Output the [X, Y] coordinate of the center of the cell containing the given text.  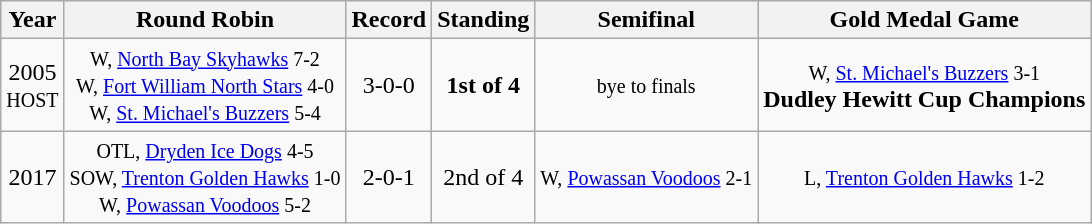
W, St. Michael's Buzzers 3-1Dudley Hewitt Cup Champions [924, 85]
Year [32, 20]
W, Powassan Voodoos 2-1 [646, 177]
Gold Medal Game [924, 20]
Semifinal [646, 20]
bye to finals [646, 85]
Standing [484, 20]
Round Robin [205, 20]
L, Trenton Golden Hawks 1-2 [924, 177]
2017 [32, 177]
3-0-0 [389, 85]
Record [389, 20]
2005HOST [32, 85]
W, North Bay Skyhawks 7-2W, Fort William North Stars 4-0W, St. Michael's Buzzers 5-4 [205, 85]
OTL, Dryden Ice Dogs 4-5SOW, Trenton Golden Hawks 1-0W, Powassan Voodoos 5-2 [205, 177]
2nd of 4 [484, 177]
1st of 4 [484, 85]
2-0-1 [389, 177]
